Scan for the cell matching the given text and deliver its [x, y] coordinate at center. 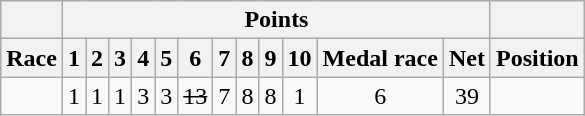
Race [32, 58]
5 [166, 58]
13 [196, 96]
Points [276, 20]
4 [144, 58]
Position [537, 58]
10 [300, 58]
2 [98, 58]
Medal race [380, 58]
Net [466, 58]
39 [466, 96]
9 [270, 58]
